From the cell containing the given text, extract its center point as (X, Y) coordinate. 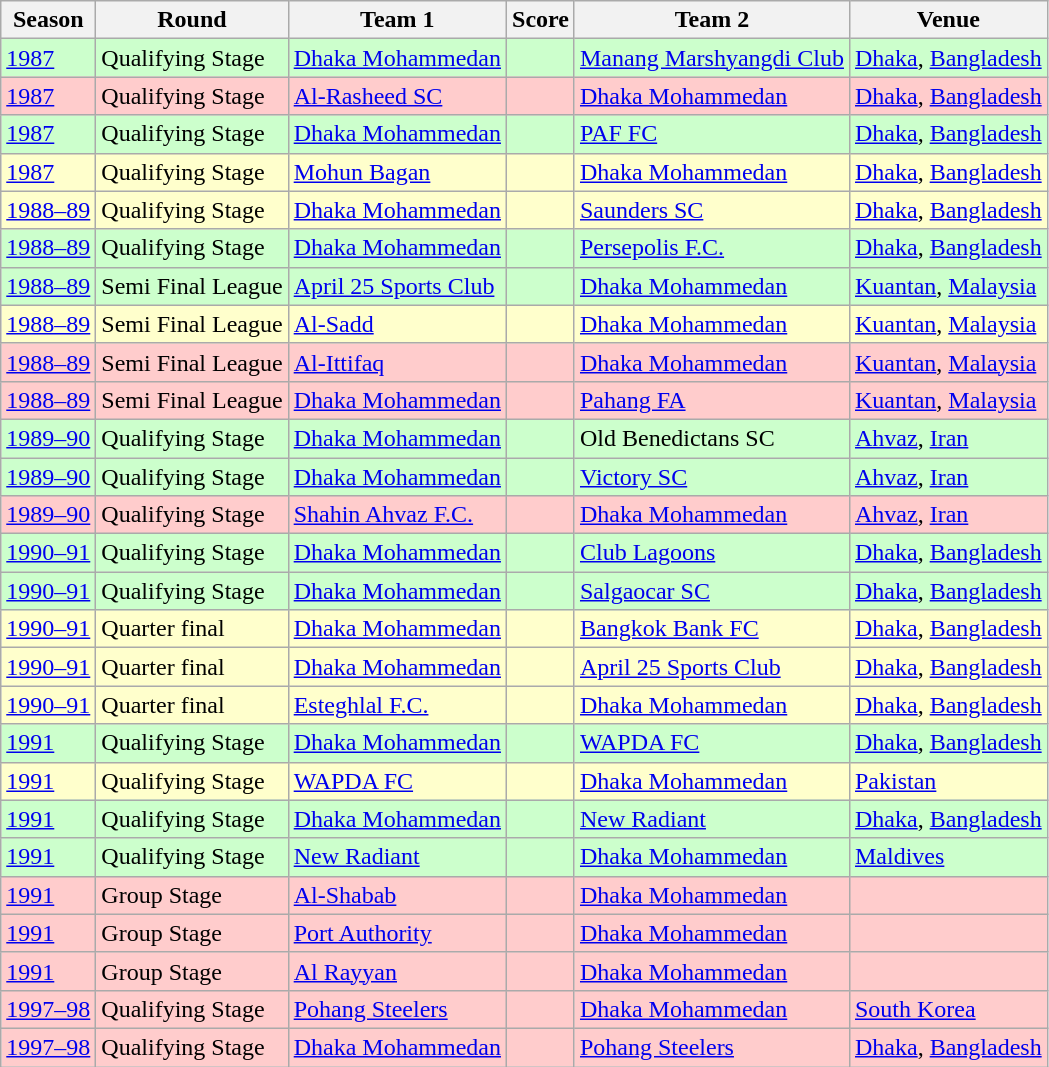
Score (541, 20)
Saunders SC (712, 210)
PAF FC (712, 134)
Al-Ittifaq (397, 362)
Al-Shabab (397, 895)
Persepolis F.C. (712, 248)
Salgaocar SC (712, 591)
Team 2 (712, 20)
Old Benedictans SC (712, 438)
Esteghlal F.C. (397, 705)
South Korea (948, 1009)
Team 1 (397, 20)
Maldives (948, 857)
Al-Sadd (397, 324)
Manang Marshyangdi Club (712, 58)
Al Rayyan (397, 971)
Season (48, 20)
Al-Rasheed SC (397, 96)
Club Lagoons (712, 553)
Round (192, 20)
Victory SC (712, 477)
Pahang FA (712, 400)
Bangkok Bank FC (712, 629)
Port Authority (397, 933)
Shahin Ahvaz F.C. (397, 515)
Venue (948, 20)
Mohun Bagan (397, 172)
Pakistan (948, 781)
